Pinpoint the cell where the given text exists, returning its (x, y) midpoint coordinate. 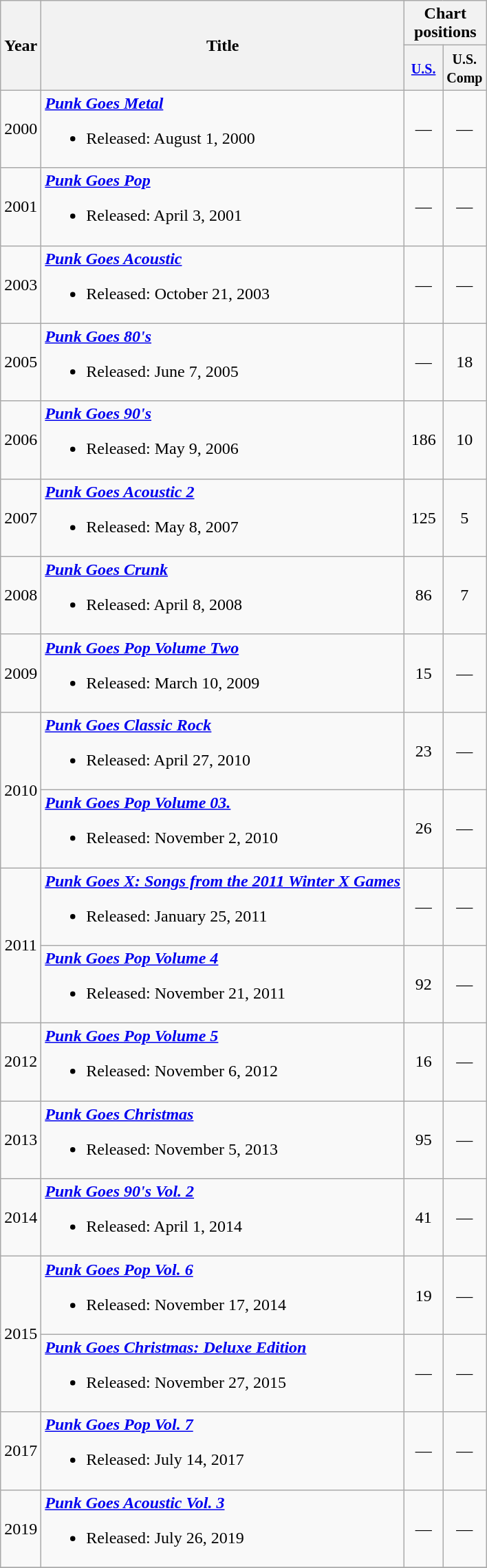
Punk Goes ChristmasReleased: November 5, 2013 (223, 1140)
Punk Goes MetalReleased: August 1, 2000 (223, 129)
86 (424, 596)
26 (424, 828)
23 (424, 751)
Punk Goes Acoustic Vol. 3Released: July 26, 2019 (223, 1528)
Punk Goes Pop Volume TwoReleased: March 10, 2009 (223, 673)
2019 (21, 1528)
Punk Goes AcousticReleased: October 21, 2003 (223, 285)
Punk Goes Pop Volume 4Released: November 21, 2011 (223, 985)
95 (424, 1140)
2011 (21, 946)
2010 (21, 790)
Title (223, 45)
Punk Goes Pop Volume 03.Released: November 2, 2010 (223, 828)
10 (465, 440)
2017 (21, 1451)
125 (424, 517)
2012 (21, 1062)
Punk Goes PopReleased: April 3, 2001 (223, 206)
U.S. (424, 67)
2007 (21, 517)
2013 (21, 1140)
92 (424, 985)
Punk Goes Pop Vol. 6Released: November 17, 2014 (223, 1296)
2009 (21, 673)
18 (465, 362)
2015 (21, 1334)
19 (424, 1296)
Chart positions (446, 23)
Punk Goes X: Songs from the 2011 Winter X GamesReleased: January 25, 2011 (223, 906)
7 (465, 596)
Punk Goes Classic RockReleased: April 27, 2010 (223, 751)
2005 (21, 362)
U.S. Comp (465, 67)
Punk Goes Christmas: Deluxe EditionReleased: November 27, 2015 (223, 1373)
2000 (21, 129)
Punk Goes 90's Vol. 2Released: April 1, 2014 (223, 1217)
Year (21, 45)
5 (465, 517)
Punk Goes Acoustic 2Released: May 8, 2007 (223, 517)
15 (424, 673)
186 (424, 440)
Punk Goes CrunkReleased: April 8, 2008 (223, 596)
2008 (21, 596)
2006 (21, 440)
Punk Goes 80'sReleased: June 7, 2005 (223, 362)
Punk Goes Pop Volume 5Released: November 6, 2012 (223, 1062)
41 (424, 1217)
16 (424, 1062)
2014 (21, 1217)
2001 (21, 206)
Punk Goes 90'sReleased: May 9, 2006 (223, 440)
Punk Goes Pop Vol. 7Released: July 14, 2017 (223, 1451)
2003 (21, 285)
